Locate the cell with the specified text and output its (x, y) center coordinate. 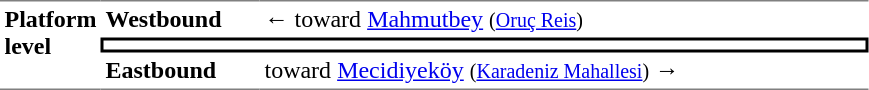
toward Mecidiyeköy (Karadeniz Mahallesi) → (564, 71)
Platform level (50, 45)
Eastbound (180, 71)
Westbound (180, 19)
← toward Mahmutbey (Oruç Reis) (564, 19)
